Output the (X, Y) coordinate of the center of the cell containing the given text.  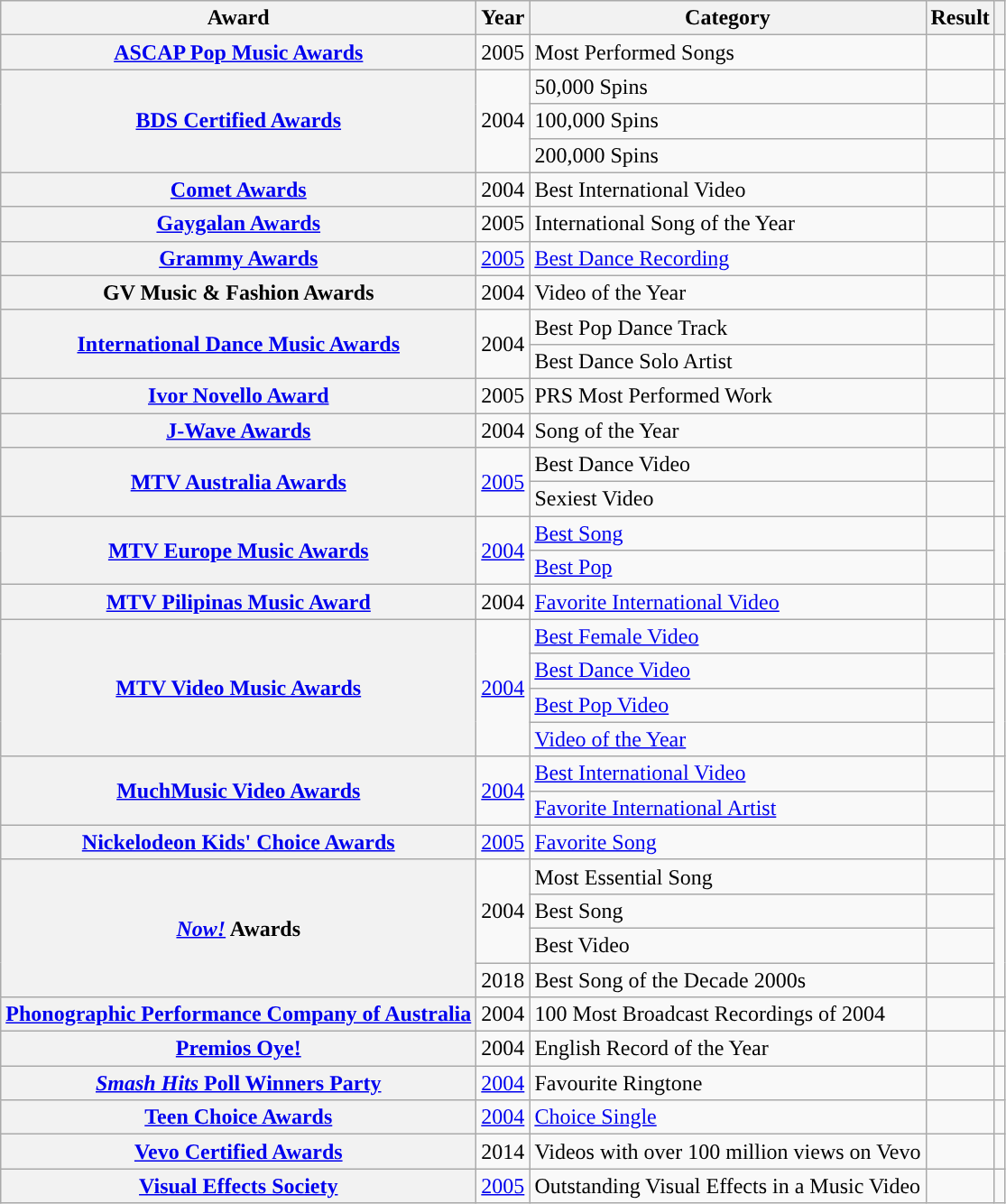
Best Pop Dance Track (727, 327)
Most Essential Song (727, 876)
Choice Single (727, 1117)
Best Dance Recording (727, 258)
Nickelodeon Kids' Choice Awards (238, 842)
Phonographic Performance Company of Australia (238, 1014)
Gaygalan Awards (238, 224)
MTV Video Music Awards (238, 688)
Category (727, 18)
Ivor Novello Award (238, 395)
Grammy Awards (238, 258)
BDS Certified Awards (238, 121)
International Song of the Year (727, 224)
GV Music & Fashion Awards (238, 292)
Favourite Ringtone (727, 1083)
J-Wave Awards (238, 431)
Now! Awards (238, 928)
Sexiest Video (727, 499)
Visual Effects Society (238, 1186)
Best Video (727, 945)
MuchMusic Video Awards (238, 791)
Result (960, 18)
Favorite International Artist (727, 808)
Year (503, 18)
2014 (503, 1152)
Favorite International Video (727, 602)
Videos with over 100 million views on Vevo (727, 1152)
MTV Australia Awards (238, 482)
English Record of the Year (727, 1049)
PRS Most Performed Work (727, 395)
Comet Awards (238, 190)
Best Pop (727, 568)
Song of the Year (727, 431)
Most Performed Songs (727, 52)
100,000 Spins (727, 121)
200,000 Spins (727, 155)
2018 (503, 979)
MTV Europe Music Awards (238, 551)
Best Female Video (727, 636)
Vevo Certified Awards (238, 1152)
MTV Pilipinas Music Award (238, 602)
Favorite Song (727, 842)
100 Most Broadcast Recordings of 2004 (727, 1014)
50,000 Spins (727, 87)
Best Pop Video (727, 705)
Best Dance Solo Artist (727, 361)
ASCAP Pop Music Awards (238, 52)
International Dance Music Awards (238, 344)
Best Song of the Decade 2000s (727, 979)
Teen Choice Awards (238, 1117)
Outstanding Visual Effects in a Music Video (727, 1186)
Premios Oye! (238, 1049)
Award (238, 18)
Smash Hits Poll Winners Party (238, 1083)
